Determine the (X, Y) coordinate at the center of the cell enclosing the given text.  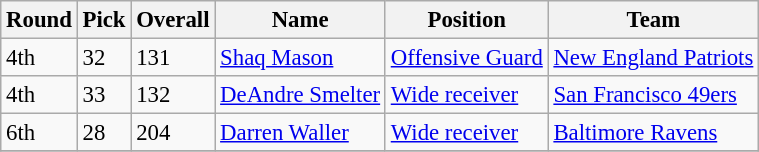
Pick (104, 20)
6th (39, 133)
Darren Waller (300, 133)
28 (104, 133)
204 (173, 133)
131 (173, 58)
Round (39, 20)
DeAndre Smelter (300, 95)
Overall (173, 20)
32 (104, 58)
San Francisco 49ers (654, 95)
Position (466, 20)
New England Patriots (654, 58)
Baltimore Ravens (654, 133)
Shaq Mason (300, 58)
Name (300, 20)
Offensive Guard (466, 58)
Team (654, 20)
33 (104, 95)
132 (173, 95)
